Pinpoint the cell where the given text exists, returning its [x, y] midpoint coordinate. 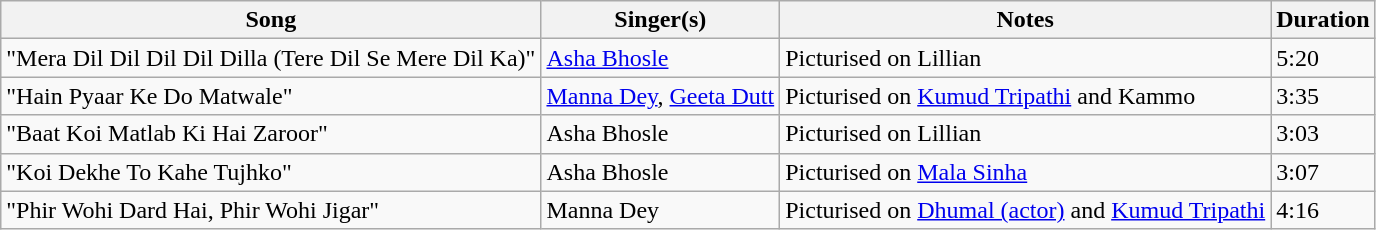
3:35 [1323, 96]
"Baat Koi Matlab Ki Hai Zaroor" [271, 134]
Manna Dey, Geeta Dutt [660, 96]
Picturised on Dhumal (actor) and Kumud Tripathi [1026, 210]
Notes [1026, 20]
Manna Dey [660, 210]
4:16 [1323, 210]
"Mera Dil Dil Dil Dil Dilla (Tere Dil Se Mere Dil Ka)" [271, 58]
Song [271, 20]
"Koi Dekhe To Kahe Tujhko" [271, 172]
"Hain Pyaar Ke Do Matwale" [271, 96]
Singer(s) [660, 20]
Duration [1323, 20]
"Phir Wohi Dard Hai, Phir Wohi Jigar" [271, 210]
5:20 [1323, 58]
3:07 [1323, 172]
3:03 [1323, 134]
Picturised on Mala Sinha [1026, 172]
Picturised on Kumud Tripathi and Kammo [1026, 96]
